Scan for the cell matching the given text and deliver its (X, Y) coordinate at center. 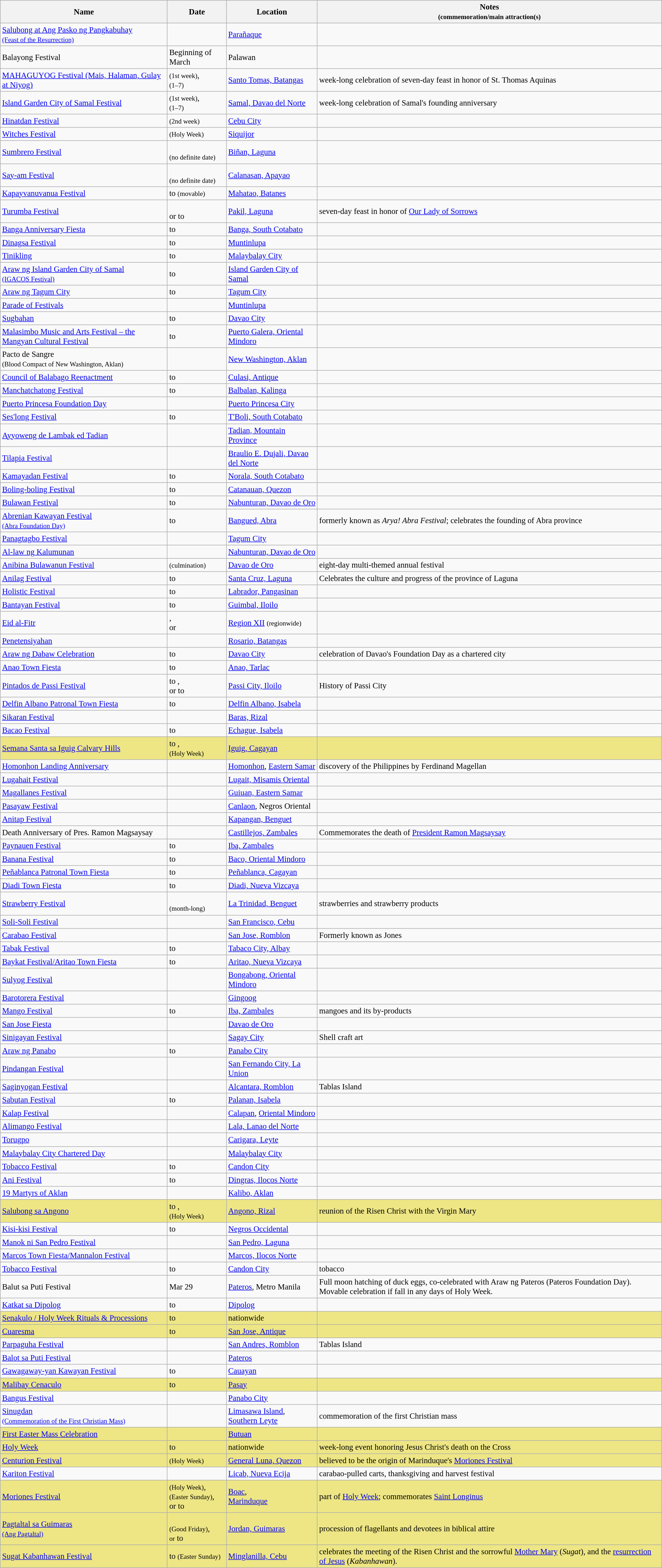
Celebrates the culture and progress of the province of Laguna (489, 579)
Carabao Festival (84, 935)
Sagay City (272, 1037)
strawberries and strawberry products (489, 904)
Sugat Kabanhawan Festival (84, 1557)
(2nd week) (197, 121)
,or (197, 623)
celebrates the meeting of the Risen Christ and the sorrowful Mother Mary (Sugat), and the resurrection of Jesus (Kabanhawan). (489, 1557)
Sikaran Festival (84, 717)
Hinatdan Festival (84, 121)
Calapan, Oriental Mindoro (272, 1113)
Abrenian Kawayan Festival(Abra Foundation Day) (84, 520)
Baco, Oriental Mindoro (272, 859)
Peñablanca Patronal Town Fiesta (84, 872)
Castillejos, Zambales (272, 833)
San Jose, Antique (272, 1331)
Echague, Isabela (272, 730)
New Washington, Aklan (272, 359)
part of Holy Week; commemorates Saint Longinus (489, 1496)
Mango Festival (84, 1011)
San Jose Fiesta (84, 1024)
Samal, Davao del Norte (272, 103)
Guiuan, Eastern Samar (272, 793)
Labrador, Pangasinan (272, 592)
Eid al-Fitr (84, 623)
celebration of Davao's Foundation Day as a chartered city (489, 654)
Manok ni San Pedro Festival (84, 1242)
Palanan, Isabela (272, 1100)
San Fernando City, La Union (272, 1069)
Formerly known as Jones (489, 935)
reunion of the Risen Christ with the Virgin Mary (489, 1211)
Kariton Festival (84, 1474)
Pakil, Laguna (272, 211)
Anilag Festival (84, 579)
Parpaguha Festival (84, 1345)
Marcos, Ilocos Norte (272, 1256)
First Easter Mass Celebration (84, 1434)
Death Anniversary of Pres. Ramon Magsaysay (84, 833)
Canlaon, Negros Oriental (272, 806)
Siquijor (272, 134)
Senakulo / Holy Week Rituals & Processions (84, 1318)
Lala, Lanao del Norte (272, 1126)
Pagtaltal sa Guimaras(Ang Pagtaltal) (84, 1529)
19 Martyrs of Aklan (84, 1193)
to (movable) (197, 193)
week-long event honoring Jesus Christ's death on the Cross (489, 1447)
Kapayvanuvanua Festival (84, 193)
formerly known as Arya! Abra Festival; celebrates the founding of Abra province (489, 520)
Anao, Tarlac (272, 668)
Santo Tomas, Batangas (272, 80)
to ,or to (197, 686)
Sugbahan (84, 318)
Region XII (regionwide) (272, 623)
Puerto Galera, Oriental Mindoro (272, 337)
Paynauen Festival (84, 846)
Boac,Marinduque (272, 1496)
Cuaresma (84, 1331)
Location (272, 12)
Malibay Cenaculo (84, 1384)
San Jose, Romblon (272, 935)
Gingoog (272, 998)
Diadi, Nueva Vizcaya (272, 886)
Bacao Festival (84, 730)
Island Garden City of Samal Festival (84, 103)
Kisi-kisi Festival (84, 1229)
Pateros, Metro Manila (272, 1287)
Salubong sa Angono (84, 1211)
Iguig, Cagayan (272, 748)
Pasay (272, 1384)
Island Garden City of Samal (272, 274)
Guimbal, Iloilo (272, 605)
T'Boli, South Cotabato (272, 417)
Araw ng Tagum City (84, 292)
Turumba Festival (84, 211)
Pintados de Passi Festival (84, 686)
Braulio E. Dujali, Davao del Norte (272, 458)
Carigara, Leyte (272, 1140)
Homonhon Landing Anniversary (84, 766)
Boling-boling Festival (84, 489)
Parañaque (272, 35)
Saginyogan Festival (84, 1087)
Butuan (272, 1434)
Bantayan Festival (84, 605)
Kalibo, Aklan (272, 1193)
Tinikling (84, 256)
Calanasan, Apayao (272, 175)
Negros Occidental (272, 1229)
Gawagaway-yan Kawayan Festival (84, 1371)
Barotorera Festival (84, 998)
Witches Festival (84, 134)
Araw ng Island Garden City of Samal(IGACOS Festival) (84, 274)
Dipolog (272, 1305)
Bongabong, Oriental Mindoro (272, 980)
carabao-pulled carts, thanksgiving and harvest festival (489, 1474)
San Pedro, Laguna (272, 1242)
(month-long) (197, 904)
seven-day feast in honor of Our Lady of Sorrows (489, 211)
Banana Festival (84, 859)
Santa Cruz, Laguna (272, 579)
Cebu City (272, 121)
Bangued, Abra (272, 520)
La Trinidad, Benguet (272, 904)
Norala, South Cotabato (272, 476)
Strawberry Festival (84, 904)
Pasayaw Festival (84, 806)
Marcos Town Fiesta/Mannalon Festival (84, 1256)
Baras, Rizal (272, 717)
Soli-Soli Festival (84, 922)
tobacco (489, 1269)
Baykat Festival/Aritao Town Fiesta (84, 962)
San Andres, Romblon (272, 1345)
Malasimbo Music and Arts Festival – the Mangyan Cultural Festival (84, 337)
Penetensiyahan (84, 641)
Catanauan, Quezon (272, 489)
Alcantara, Romblon (272, 1087)
Magallanes Festival (84, 793)
commemoration of the first Christian mass (489, 1416)
Manchatchatong Festival (84, 390)
Delfin Albano Patronal Town Fiesta (84, 704)
Sabutan Festival (84, 1100)
Holistic Festival (84, 592)
Panagtagbo Festival (84, 539)
(Holy Week),(Easter Sunday),or to (197, 1496)
Lugahait Festival (84, 779)
Semana Santa sa Iguig Calvary Hills (84, 748)
Bulawan Festival (84, 503)
Puerto Princesa City (272, 404)
Malaybalay City Chartered Day (84, 1153)
Licab, Nueva Ecija (272, 1474)
Tadian, Mountain Province (272, 435)
Centurion Festival (84, 1460)
Name (84, 12)
Anibina Bulawanun Festival (84, 565)
San Francisco, Cebu (272, 922)
Dinagsa Festival (84, 243)
Balbalan, Kalinga (272, 390)
Katkat sa Dipolog (84, 1305)
Banga Anniversary Fiesta (84, 229)
Moriones Festival (84, 1496)
Cauayan (272, 1371)
Biñan, Laguna (272, 152)
Commemorates the death of President Ramon Magsaysay (489, 833)
Minglanilla, Cebu (272, 1557)
Anao Town Fiesta (84, 668)
Balayong Festival (84, 57)
Sulyog Festival (84, 980)
Anitap Festival (84, 819)
Alimango Festival (84, 1126)
Tabak Festival (84, 948)
Passi City, Iloilo (272, 686)
Sumbrero Festival (84, 152)
Pacto de Sangre(Blood Compact of New Washington, Aklan) (84, 359)
week-long celebration of seven-day feast in honor of St. Thomas Aquinas (489, 80)
Al-law ng Kalumunan (84, 552)
to (Easter Sunday) (197, 1557)
Puerto Princesa Foundation Day (84, 404)
Torugpo (84, 1140)
Banga, South Cotabato (272, 229)
Notes(commemoration/main attraction(s) (489, 12)
Limasawa Island, Southern Leyte (272, 1416)
Ses'long Festival (84, 417)
mangoes and its by-products (489, 1011)
Balut sa Puti Festival (84, 1287)
(culmination) (197, 565)
Araw ng Panabo (84, 1051)
History of Passi City (489, 686)
Tilapia Festival (84, 458)
(Good Friday), or to (197, 1529)
eight-day multi-themed annual festival (489, 565)
Diadi Town Fiesta (84, 886)
Homonhon, Eastern Samar (272, 766)
Delfin Albano, Isabela (272, 704)
Pindangan Festival (84, 1069)
procession of flagellants and devotees in biblical attire (489, 1529)
Sinugdan(Commemoration of the First Christian Mass) (84, 1416)
Mahatao, Batanes (272, 193)
Angono, Rizal (272, 1211)
Ayyoweng de Lambak ed Tadian (84, 435)
Parade of Festivals (84, 305)
Aritao, Nueva Vizcaya (272, 962)
Rosario, Batangas (272, 641)
week-long celebration of Samal's founding anniversary (489, 103)
Balot sa Puti Festival (84, 1358)
Say-am Festival (84, 175)
Shell craft art (489, 1037)
Holy Week (84, 1447)
Pateros (272, 1358)
Peñablanca, Cagayan (272, 872)
General Luna, Quezon (272, 1460)
Araw ng Dabaw Celebration (84, 654)
or to (197, 211)
Kamayadan Festival (84, 476)
Mar 29 (197, 1287)
Salubong at Ang Pasko ng Pangkabuhay(Feast of the Resurrection) (84, 35)
Date (197, 12)
discovery of the Philippines by Ferdinand Magellan (489, 766)
Council of Balabago Reenactment (84, 377)
Lugait, Misamis Oriental (272, 779)
Sinigayan Festival (84, 1037)
Palawan (272, 57)
Jordan, Guimaras (272, 1529)
Tabaco City, Albay (272, 948)
Culasi, Antique (272, 377)
Kapangan, Benguet (272, 819)
Beginning of March (197, 57)
Ani Festival (84, 1180)
Full moon hatching of duck eggs, co-celebrated with Araw ng Pateros (Pateros Foundation Day). Movable celebration if fall in any days of Holy Week. (489, 1287)
Dingras, Ilocos Norte (272, 1180)
believed to be the origin of Marinduque's Moriones Festival (489, 1460)
Kalap Festival (84, 1113)
Bangus Festival (84, 1398)
MAHAGUYOG Festival (Mais, Halaman, Gulay at Niyog) (84, 80)
